Return [x, y] of the center of cell containing provided text 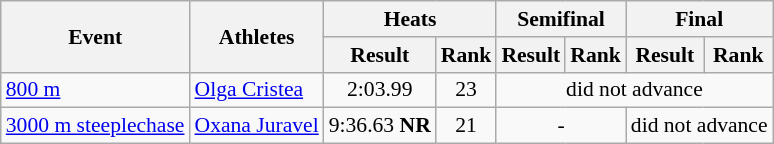
21 [466, 126]
2:03.99 [380, 90]
- [560, 126]
Final [700, 19]
Athletes [257, 36]
Heats [410, 19]
800 m [96, 90]
3000 m steeplechase [96, 126]
Olga Cristea [257, 90]
Oxana Juravel [257, 126]
Event [96, 36]
9:36.63 NR [380, 126]
Semifinal [560, 19]
23 [466, 90]
